Capture the cell that displays the provided text and extract its (x, y) central coordinate. 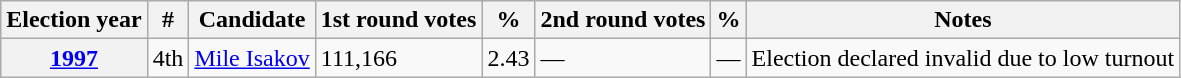
Election year (74, 20)
4th (168, 58)
2nd round votes (623, 20)
1997 (74, 58)
111,166 (398, 58)
Candidate (252, 20)
Election declared invalid due to low turnout (963, 58)
# (168, 20)
Notes (963, 20)
1st round votes (398, 20)
2.43 (508, 58)
Mile Isakov (252, 58)
